Provide the [X, Y] coordinate of the cell's center where the given text is located.  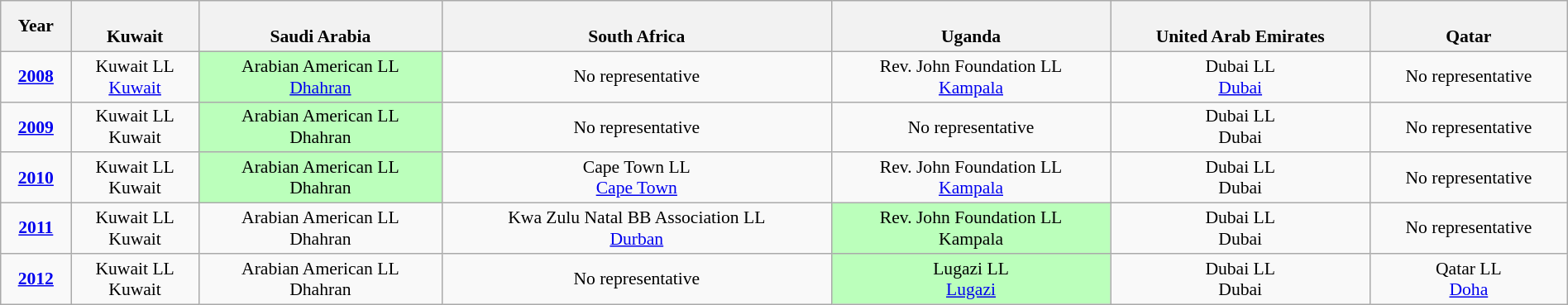
Saudi Arabia [320, 26]
Qatar LLDoha [1469, 279]
South Africa [637, 26]
Qatar [1469, 26]
Uganda [971, 26]
2011 [36, 228]
2012 [36, 279]
United Arab Emirates [1241, 26]
2008 [36, 76]
Cape Town LLCape Town [637, 179]
Kuwait [135, 26]
Year [36, 26]
Kwa Zulu Natal BB Association LLDurban [637, 228]
Lugazi LLLugazi [971, 279]
2010 [36, 179]
2009 [36, 127]
